Scan for the cell matching the given text and deliver its [X, Y] coordinate at center. 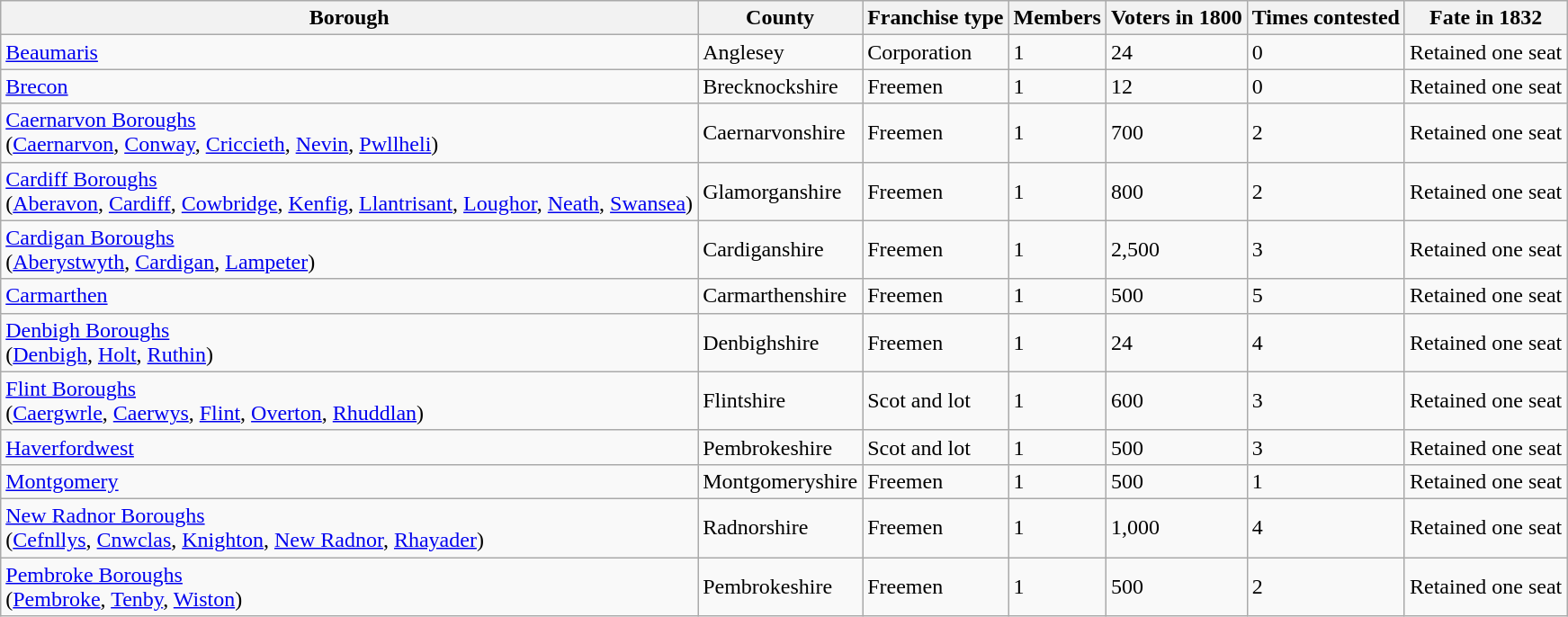
Fate in 1832 [1485, 18]
1,000 [1177, 527]
Times contested [1326, 18]
Denbigh Boroughs(Denbigh, Holt, Ruthin) [349, 342]
800 [1177, 191]
Montgomery [349, 481]
Cardiganshire [781, 250]
Brecon [349, 86]
Flintshire [781, 401]
Montgomeryshire [781, 481]
Pembroke Boroughs(Pembroke, Tenby, Wiston) [349, 586]
Corporation [936, 52]
Beaumaris [349, 52]
Anglesey [781, 52]
Flint Boroughs(Caergwrle, Caerwys, Flint, Overton, Rhuddlan) [349, 401]
Borough [349, 18]
Franchise type [936, 18]
12 [1177, 86]
Caernarvonshire [781, 133]
Caernarvon Boroughs(Caernarvon, Conway, Criccieth, Nevin, Pwllheli) [349, 133]
Carmarthenshire [781, 296]
Cardigan Boroughs (Aberystwyth, Cardigan, Lampeter) [349, 250]
Denbighshire [781, 342]
Members [1057, 18]
Glamorganshire [781, 191]
2,500 [1177, 250]
600 [1177, 401]
New Radnor Boroughs(Cefnllys, Cnwclas, Knighton, New Radnor, Rhayader) [349, 527]
Voters in 1800 [1177, 18]
700 [1177, 133]
County [781, 18]
Radnorshire [781, 527]
Cardiff Boroughs(Aberavon, Cardiff, Cowbridge, Kenfig, Llantrisant, Loughor, Neath, Swansea) [349, 191]
5 [1326, 296]
Haverfordwest [349, 447]
Brecknockshire [781, 86]
Carmarthen [349, 296]
